For the text-containing cell, return its midpoint in (x, y) coordinate format. 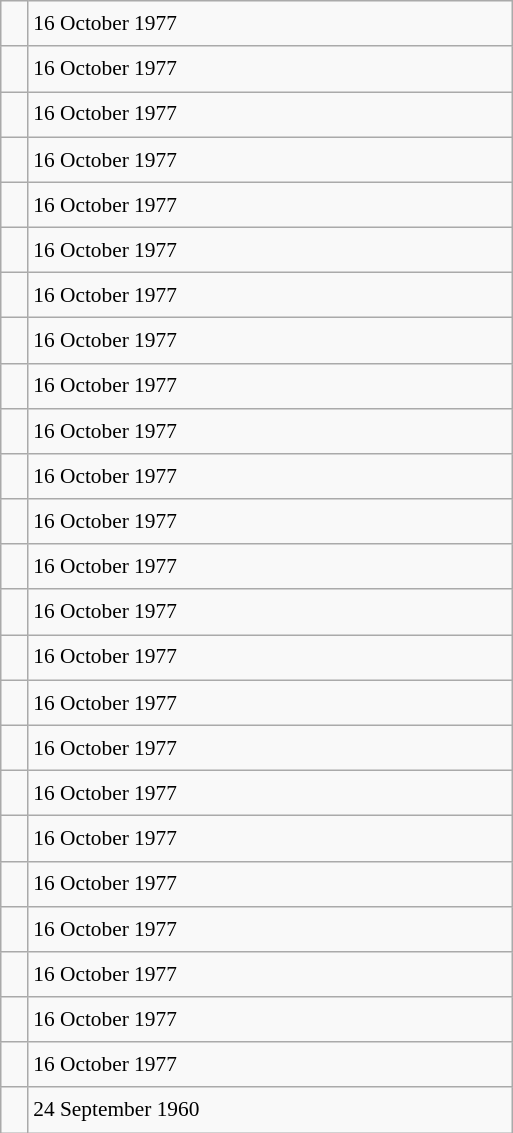
24 September 1960 (270, 1110)
